Output the [X, Y] coordinate of the center of the cell containing the given text.  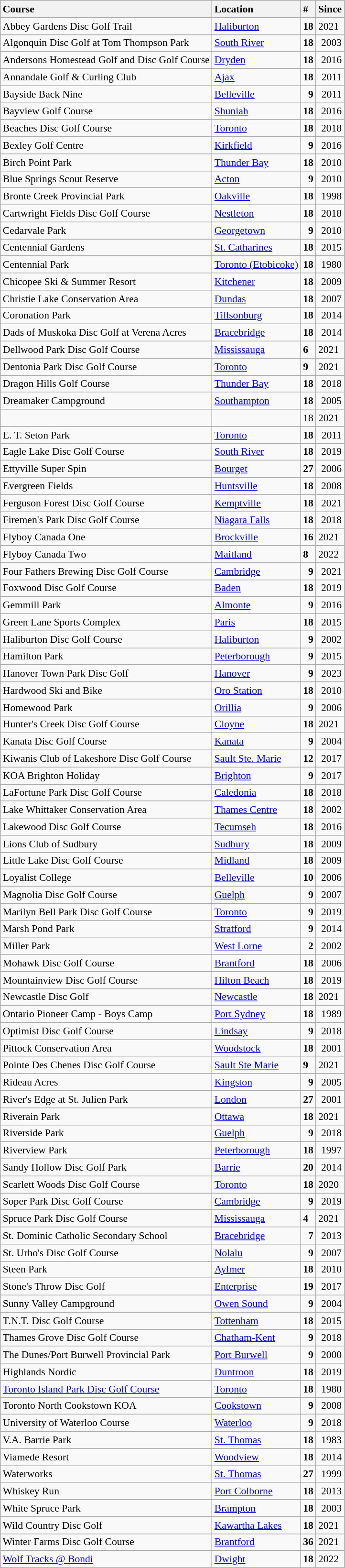
Toronto Island Park Disc Golf Course [106, 1389]
Cedarvale Park [106, 230]
6 [308, 350]
St. Dominic Catholic Secondary School [106, 1236]
Shuniah [256, 111]
Course [106, 9]
Port Colborne [256, 1491]
19 [308, 1287]
Beaches Disc Golf Course [106, 129]
Dreamaker Campground [106, 401]
Dwight [256, 1559]
White Spruce Park [106, 1508]
2020 [330, 1184]
Lakewood Disc Golf Course [106, 827]
Ontario Pioneer Camp - Boys Camp [106, 1014]
# [308, 9]
8 [308, 554]
Mountainview Disc Golf Course [106, 980]
Kiwanis Club of Lakeshore Disc Golf Course [106, 759]
Lake Whittaker Conservation Area [106, 810]
Baden [256, 588]
Maitland [256, 554]
Marsh Pond Park [106, 929]
Steen Park [106, 1270]
Ferguson Forest Disc Golf Course [106, 503]
Midland [256, 861]
Hardwood Ski and Bike [106, 691]
Brampton [256, 1508]
Viamede Resort [106, 1457]
Chicopee Ski & Summer Resort [106, 282]
Woodview [256, 1457]
Hamilton Park [106, 657]
Location [256, 9]
Centennial Gardens [106, 248]
Newcastle Disc Golf [106, 997]
Southampton [256, 401]
Cloyne [256, 724]
Dads of Muskoka Disc Golf at Verena Acres [106, 333]
Waterworks [106, 1474]
2023 [330, 674]
Birch Point Park [106, 163]
Sunny Valley Campground [106, 1304]
Sault Ste Marie [256, 1065]
7 [308, 1236]
Homewood Park [106, 708]
36 [308, 1542]
T.N.T. Disc Golf Course [106, 1321]
Green Lane Sports Complex [106, 623]
Acton [256, 179]
Highlands Nordic [106, 1372]
Kemptville [256, 503]
Magnolia Disc Golf Course [106, 895]
Waterloo [256, 1423]
Tottenham [256, 1321]
Kitchener [256, 282]
Chatham-Kent [256, 1338]
West Lorne [256, 946]
Dentonia Park Disc Golf Course [106, 367]
E. T. Seton Park [106, 435]
Abbey Gardens Disc Golf Trail [106, 26]
Kanata [256, 742]
Hanover [256, 674]
University of Waterloo Course [106, 1423]
Owen Sound [256, 1304]
Whiskey Run [106, 1491]
Andersons Homestead Golf and Disc Golf Course [106, 60]
Stone's Throw Disc Golf [106, 1287]
Blue Springs Scout Reserve [106, 179]
Bayview Golf Course [106, 111]
St. Catharines [256, 248]
Soper Park Disc Golf Course [106, 1202]
River's Edge at St. Julien Park [106, 1099]
Duntroon [256, 1372]
Flyboy Canada One [106, 537]
Haliburton Disc Golf Course [106, 639]
Thames Grove Disc Golf Course [106, 1338]
Flyboy Canada Two [106, 554]
Tecumseh [256, 827]
Enterprise [256, 1287]
Hilton Beach [256, 980]
Dragon Hills Golf Course [106, 384]
Brighton [256, 776]
Woodstock [256, 1048]
Eagle Lake Disc Golf Course [106, 452]
Riverview Park [106, 1151]
Brockville [256, 537]
Bayside Back Nine [106, 94]
Optimist Disc Golf Course [106, 1031]
16 [308, 537]
Algonquin Disc Golf at Tom Thompson Park [106, 43]
Dryden [256, 60]
Bourget [256, 469]
Ottawa [256, 1117]
Bronte Creek Provincial Park [106, 197]
1997 [330, 1151]
Kanata Disc Golf Course [106, 742]
Miller Park [106, 946]
Tillsonburg [256, 316]
Foxwood Disc Golf Course [106, 588]
Bexley Golf Centre [106, 145]
Cookstown [256, 1406]
Sandy Hollow Disc Golf Park [106, 1168]
Sudbury [256, 844]
Orillia [256, 708]
Cartwright Fields Disc Golf Course [106, 214]
Since [330, 9]
Kingston [256, 1083]
Annandale Golf & Curling Club [106, 77]
Little Lake Disc Golf Course [106, 861]
Centennial Park [106, 265]
12 [308, 759]
Barrie [256, 1168]
London [256, 1099]
Nolalu [256, 1253]
Hunter's Creek Disc Golf Course [106, 724]
Almonte [256, 605]
Kawartha Lakes [256, 1525]
Sault Ste. Marie [256, 759]
Lindsay [256, 1031]
St. Urho's Disc Golf Course [106, 1253]
Spruce Park Disc Golf Course [106, 1219]
Mohawk Disc Golf Course [106, 963]
Ajax [256, 77]
Lions Club of Sudbury [106, 844]
Toronto North Cookstown KOA [106, 1406]
Evergreen Fields [106, 486]
Oakville [256, 197]
LaFortune Park Disc Golf Course [106, 793]
Huntsville [256, 486]
Riverside Park [106, 1133]
Marilyn Bell Park Disc Golf Course [106, 912]
The Dunes/Port Burwell Provincial Park [106, 1355]
Coronation Park [106, 316]
10 [308, 878]
Ettyville Super Spin [106, 469]
Riverain Park [106, 1117]
Niagara Falls [256, 520]
V.A. Barrie Park [106, 1440]
Dundas [256, 299]
Loyalist College [106, 878]
Paris [256, 623]
Scarlett Woods Disc Golf Course [106, 1184]
2000 [330, 1355]
Nestleton [256, 214]
1998 [330, 197]
Toronto (Etobicoke) [256, 265]
Firemen's Park Disc Golf Course [106, 520]
1999 [330, 1474]
Port Sydney [256, 1014]
Christie Lake Conservation Area [106, 299]
Wolf Tracks @ Bondi [106, 1559]
20 [308, 1168]
Aylmer [256, 1270]
Wild Country Disc Golf [106, 1525]
Georgetown [256, 230]
Pittock Conservation Area [106, 1048]
Hanover Town Park Disc Golf [106, 674]
Winter Farms Disc Golf Course [106, 1542]
1989 [330, 1014]
Dellwood Park Disc Golf Course [106, 350]
Rideau Acres [106, 1083]
Gemmill Park [106, 605]
Port Burwell [256, 1355]
Kirkfield [256, 145]
2 [308, 946]
Caledonia [256, 793]
Stratford [256, 929]
Pointe Des Chenes Disc Golf Course [106, 1065]
4 [308, 1219]
Oro Station [256, 691]
Newcastle [256, 997]
1983 [330, 1440]
KOA Brighton Holiday [106, 776]
Thames Centre [256, 810]
Four Fathers Brewing Disc Golf Course [106, 571]
